For the text-containing cell, return its midpoint in [x, y] coordinate format. 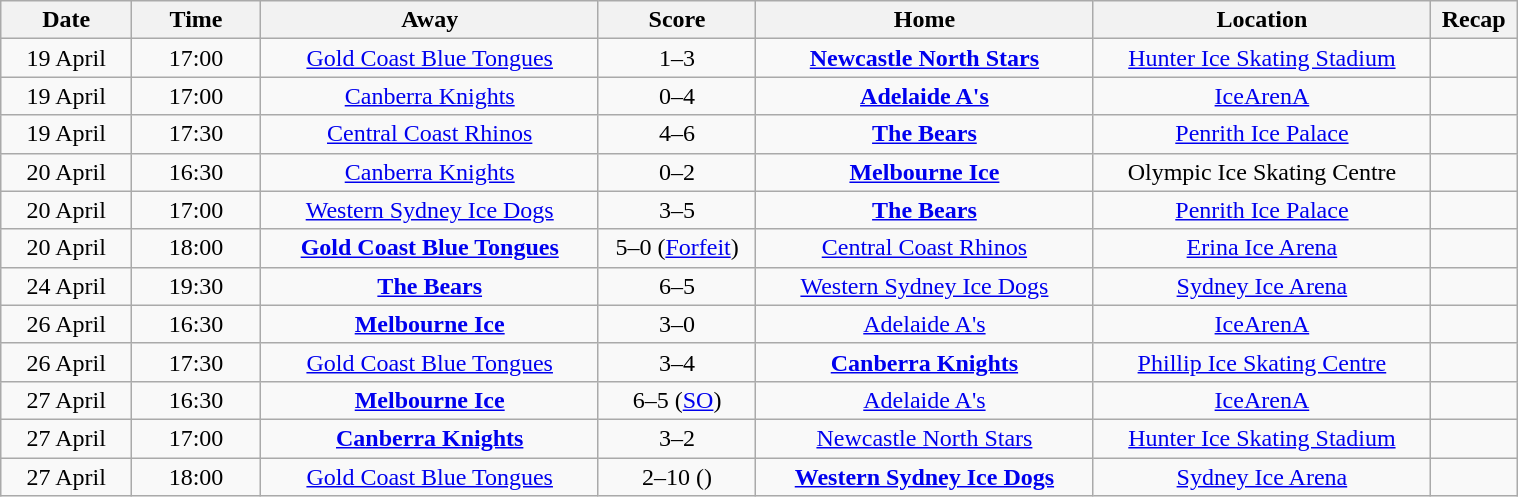
Olympic Ice Skating Centre [1262, 172]
Score [676, 20]
3–0 [676, 324]
Recap [1474, 20]
3–4 [676, 362]
Time [196, 20]
6–5 [676, 286]
5–0 (Forfeit) [676, 248]
Away [430, 20]
Home [925, 20]
3–5 [676, 210]
Phillip Ice Skating Centre [1262, 362]
24 April [66, 286]
0–2 [676, 172]
0–4 [676, 96]
4–6 [676, 134]
1–3 [676, 58]
6–5 (SO) [676, 400]
Location [1262, 20]
19:30 [196, 286]
2–10 () [676, 477]
Date [66, 20]
3–2 [676, 438]
Erina Ice Arena [1262, 248]
